Capture the cell that displays the provided text and extract its [X, Y] central coordinate. 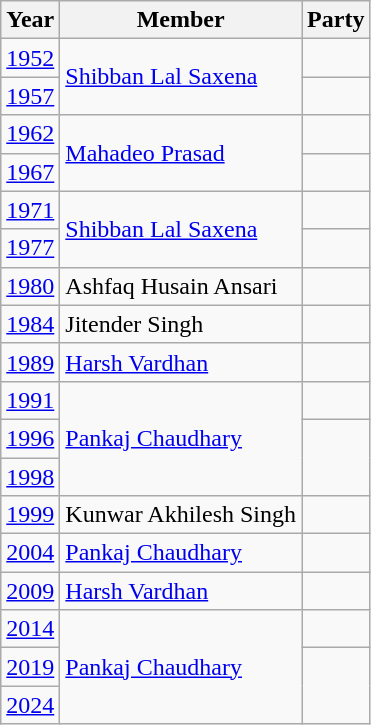
1999 [30, 515]
1952 [30, 58]
1984 [30, 324]
2004 [30, 553]
Party [336, 20]
Jitender Singh [181, 324]
Year [30, 20]
1980 [30, 286]
1962 [30, 134]
Member [181, 20]
1991 [30, 400]
1989 [30, 362]
1998 [30, 477]
Ashfaq Husain Ansari [181, 286]
1967 [30, 172]
2024 [30, 705]
2014 [30, 629]
2009 [30, 591]
1996 [30, 438]
1957 [30, 96]
1977 [30, 248]
Kunwar Akhilesh Singh [181, 515]
1971 [30, 210]
Mahadeo Prasad [181, 153]
2019 [30, 667]
